Extract the [x, y] coordinate from the center of the cell holding the provided text.  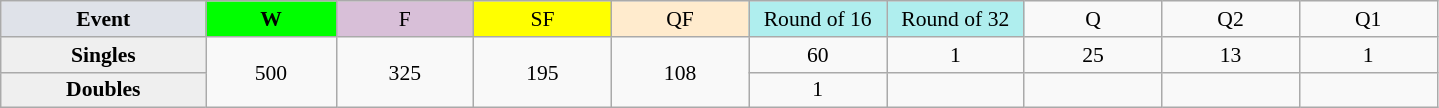
Q2 [1231, 19]
13 [1231, 55]
Round of 16 [818, 19]
SF [543, 19]
108 [680, 72]
Event [104, 19]
W [271, 19]
QF [680, 19]
Round of 32 [955, 19]
325 [405, 72]
Q [1093, 19]
500 [271, 72]
F [405, 19]
60 [818, 55]
Doubles [104, 90]
Q1 [1368, 19]
Singles [104, 55]
25 [1093, 55]
195 [543, 72]
